Output the (x, y) coordinate of the center of the cell containing the given text.  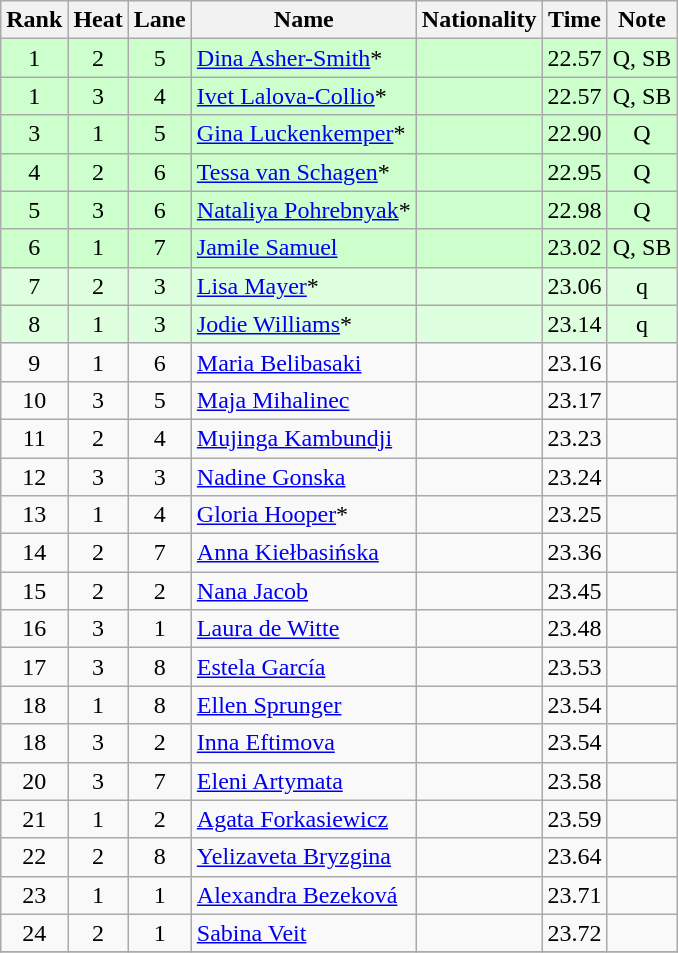
Estela García (304, 667)
15 (34, 591)
23.71 (574, 895)
23.23 (574, 438)
24 (34, 933)
Maria Belibasaki (304, 362)
23.25 (574, 515)
22.98 (574, 210)
23.06 (574, 286)
17 (34, 667)
Ivet Lalova-Collio* (304, 96)
Jamile Samuel (304, 248)
23.02 (574, 248)
Inna Eftimova (304, 743)
22.90 (574, 134)
Mujinga Kambundji (304, 438)
Ellen Sprunger (304, 705)
23.72 (574, 933)
22 (34, 857)
Note (642, 20)
13 (34, 515)
20 (34, 781)
23.17 (574, 400)
Tessa van Schagen* (304, 172)
23.14 (574, 324)
23.36 (574, 553)
9 (34, 362)
12 (34, 477)
Dina Asher-Smith* (304, 58)
Nataliya Pohrebnyak* (304, 210)
Agata Forkasiewicz (304, 819)
11 (34, 438)
Alexandra Bezeková (304, 895)
23.16 (574, 362)
Nadine Gonska (304, 477)
23.64 (574, 857)
23.24 (574, 477)
Maja Mihalinec (304, 400)
Anna Kiełbasińska (304, 553)
Lisa Mayer* (304, 286)
23.48 (574, 629)
23.45 (574, 591)
Time (574, 20)
Nationality (479, 20)
Laura de Witte (304, 629)
16 (34, 629)
10 (34, 400)
Rank (34, 20)
22.95 (574, 172)
Lane (160, 20)
23.59 (574, 819)
Heat (98, 20)
23 (34, 895)
Nana Jacob (304, 591)
Gloria Hooper* (304, 515)
23.58 (574, 781)
Jodie Williams* (304, 324)
Sabina Veit (304, 933)
21 (34, 819)
Eleni Artymata (304, 781)
23.53 (574, 667)
14 (34, 553)
Name (304, 20)
Yelizaveta Bryzgina (304, 857)
Gina Luckenkemper* (304, 134)
